Output the (X, Y) coordinate of the center of the cell containing the given text.  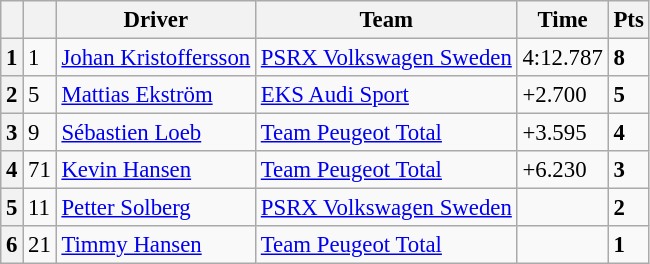
+2.700 (562, 95)
21 (40, 245)
Sébastien Loeb (156, 133)
Pts (628, 20)
Time (562, 20)
6 (12, 245)
EKS Audi Sport (386, 95)
Driver (156, 20)
+6.230 (562, 170)
Team (386, 20)
Timmy Hansen (156, 245)
Mattias Ekström (156, 95)
11 (40, 208)
4:12.787 (562, 58)
Petter Solberg (156, 208)
Kevin Hansen (156, 170)
Johan Kristoffersson (156, 58)
+3.595 (562, 133)
8 (628, 58)
71 (40, 170)
9 (40, 133)
